Capture the cell that displays the provided text and extract its (X, Y) central coordinate. 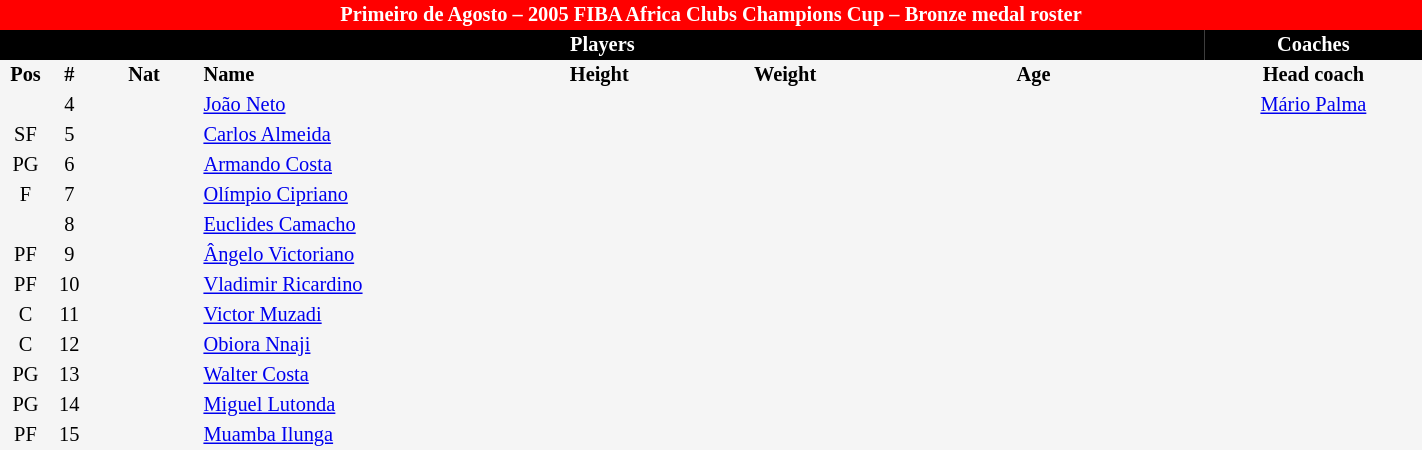
Pos (26, 75)
12 (70, 345)
Ângelo Victoriano (345, 255)
Age (1033, 75)
Walter Costa (345, 375)
Muamba Ilunga (345, 435)
Olímpio Cipriano (345, 195)
Primeiro de Agosto – 2005 FIBA Africa Clubs Champions Cup – Bronze medal roster (711, 15)
Vladimir Ricardino (345, 285)
SF (26, 135)
Players (602, 45)
Armando Costa (345, 165)
Nat (144, 75)
4 (70, 105)
11 (70, 315)
Euclides Camacho (345, 225)
15 (70, 435)
Obiora Nnaji (345, 345)
9 (70, 255)
8 (70, 225)
10 (70, 285)
Miguel Lutonda (345, 405)
Mário Palma (1314, 105)
João Neto (345, 105)
Weight (785, 75)
Height (600, 75)
5 (70, 135)
Coaches (1314, 45)
Victor Muzadi (345, 315)
F (26, 195)
Carlos Almeida (345, 135)
13 (70, 375)
7 (70, 195)
14 (70, 405)
6 (70, 165)
# (70, 75)
Head coach (1314, 75)
Name (345, 75)
